Identify which cell holds the provided text, then report its [x, y] central coordinate. 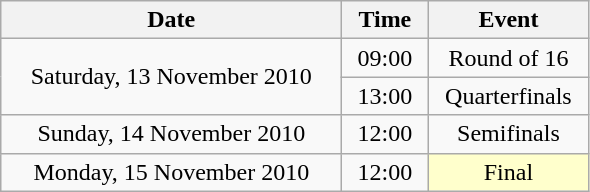
09:00 [385, 58]
Date [172, 20]
Event [508, 20]
Saturday, 13 November 2010 [172, 77]
13:00 [385, 96]
Round of 16 [508, 58]
Quarterfinals [508, 96]
Time [385, 20]
Semifinals [508, 134]
Sunday, 14 November 2010 [172, 134]
Monday, 15 November 2010 [172, 172]
Final [508, 172]
